Pinpoint the cell where the given text exists, returning its (X, Y) midpoint coordinate. 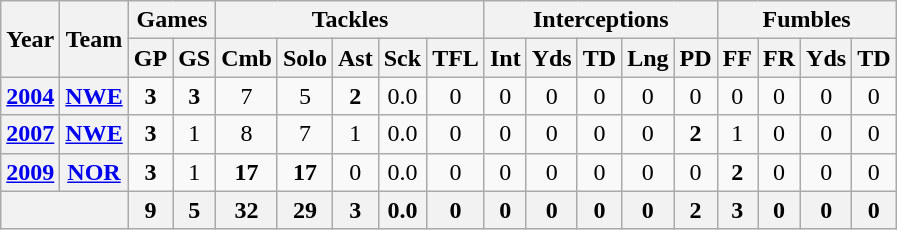
Cmb (247, 58)
8 (247, 134)
Sck (402, 58)
9 (150, 210)
29 (304, 210)
Games (172, 20)
PD (696, 58)
Solo (304, 58)
2007 (30, 134)
NOR (94, 172)
GP (150, 58)
Team (94, 39)
Lng (648, 58)
FR (780, 58)
Interceptions (600, 20)
GS (194, 58)
Int (505, 58)
FF (737, 58)
2004 (30, 96)
Fumbles (806, 20)
Tackles (350, 20)
32 (247, 210)
Year (30, 39)
Ast (356, 58)
TFL (456, 58)
2009 (30, 172)
